Provide the (X, Y) coordinate of the cell's center where the given text is located.  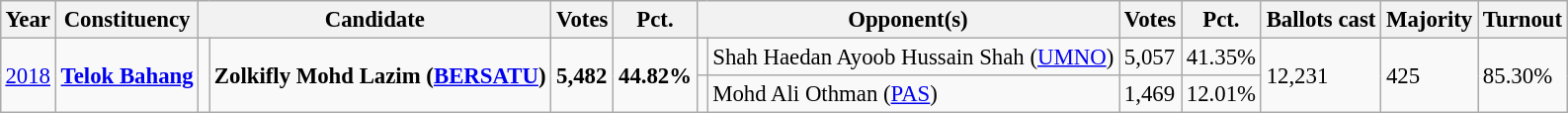
5,057 (1150, 56)
Candidate (375, 20)
41.35% (1221, 56)
85.30% (1524, 75)
1,469 (1150, 94)
12.01% (1221, 94)
12,231 (1320, 75)
Opponent(s) (907, 20)
Turnout (1524, 20)
Ballots cast (1320, 20)
Zolkifly Mohd Lazim (BERSATU) (380, 75)
425 (1430, 75)
Majority (1430, 20)
Constituency (126, 20)
5,482 (583, 75)
2018 (28, 75)
44.82% (656, 75)
Telok Bahang (126, 75)
Shah Haedan Ayoob Hussain Shah (UMNO) (913, 56)
Mohd Ali Othman (PAS) (913, 94)
Year (28, 20)
